Scan for the cell matching the given text and deliver its [X, Y] coordinate at center. 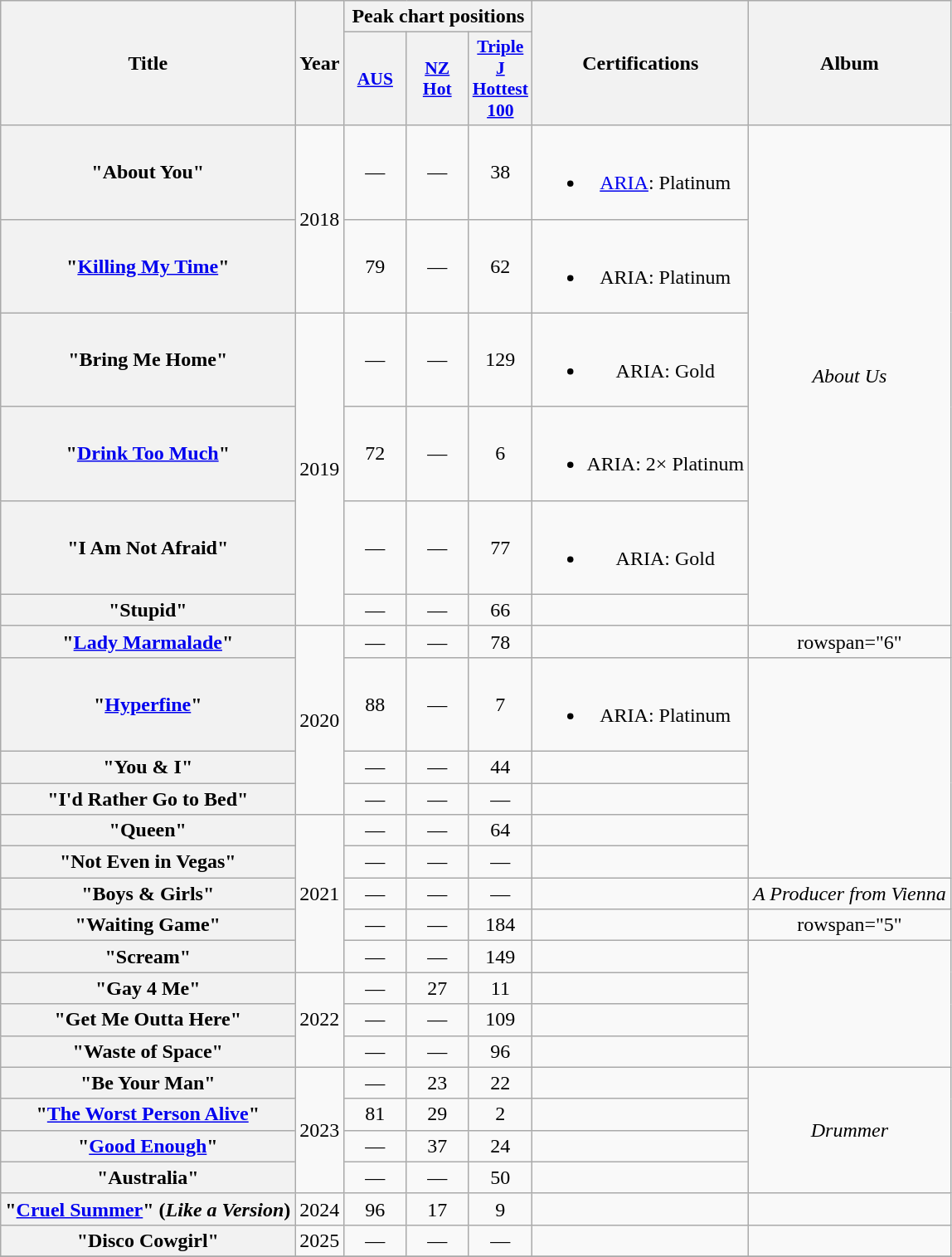
77 [501, 548]
Peak chart positions [438, 17]
2022 [320, 1020]
64 [501, 831]
"About You" [148, 173]
"Lady Marmalade" [148, 641]
NZHot [438, 79]
"Drink Too Much" [148, 453]
"Bring Me Home" [148, 360]
"Cruel Summer" (Like a Version) [148, 1209]
"Hyperfine" [148, 704]
"Queen" [148, 831]
"You & I" [148, 767]
About Us [850, 375]
"Be Your Man" [148, 1083]
rowspan="5" [850, 925]
2019 [320, 470]
"Waiting Game" [148, 925]
149 [501, 957]
"Good Enough" [148, 1146]
24 [501, 1146]
Drummer [850, 1130]
"Boys & Girls" [148, 894]
81 [375, 1114]
"Not Even in Vegas" [148, 862]
66 [501, 610]
Certifications [640, 63]
78 [501, 641]
"Australia" [148, 1177]
"I Am Not Afraid" [148, 548]
37 [438, 1146]
Album [850, 63]
AUS [375, 79]
11 [501, 988]
"Gay 4 Me" [148, 988]
2018 [320, 219]
23 [438, 1083]
"The Worst Person Alive" [148, 1114]
50 [501, 1177]
88 [375, 704]
rowspan="6" [850, 641]
7 [501, 704]
129 [501, 360]
Triple J Hottest 100 [501, 79]
ARIA: 2× Platinum [640, 453]
22 [501, 1083]
17 [438, 1209]
184 [501, 925]
A Producer from Vienna [850, 894]
2023 [320, 1130]
27 [438, 988]
9 [501, 1209]
"Get Me Outta Here" [148, 1020]
"I'd Rather Go to Bed" [148, 799]
2 [501, 1114]
2020 [320, 720]
38 [501, 173]
109 [501, 1020]
"Stupid" [148, 610]
"Killing My Time" [148, 266]
72 [375, 453]
2021 [320, 894]
"Waste of Space" [148, 1051]
"Disco Cowgirl" [148, 1240]
"Scream" [148, 957]
29 [438, 1114]
2025 [320, 1240]
Year [320, 63]
79 [375, 266]
6 [501, 453]
62 [501, 266]
Title [148, 63]
44 [501, 767]
2024 [320, 1209]
